Identify which cell holds the provided text, then report its [X, Y] central coordinate. 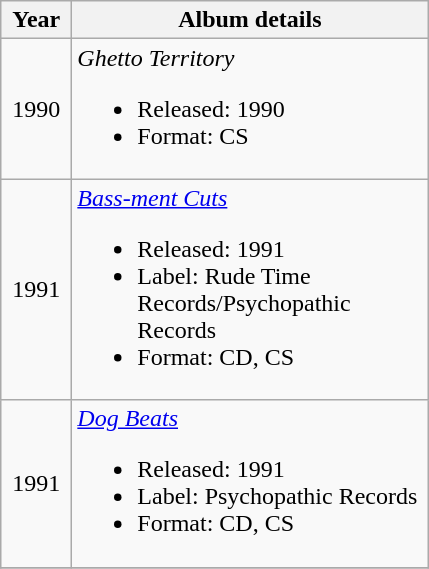
Ghetto TerritoryReleased: 1990Format: CS [250, 109]
Dog BeatsReleased: 1991Label: Psychopathic RecordsFormat: CD, CS [250, 484]
Bass-ment CutsReleased: 1991Label: Rude Time Records/Psychopathic RecordsFormat: CD, CS [250, 290]
Album details [250, 20]
Year [36, 20]
1990 [36, 109]
